Output the (X, Y) coordinate of the center of the cell containing the given text.  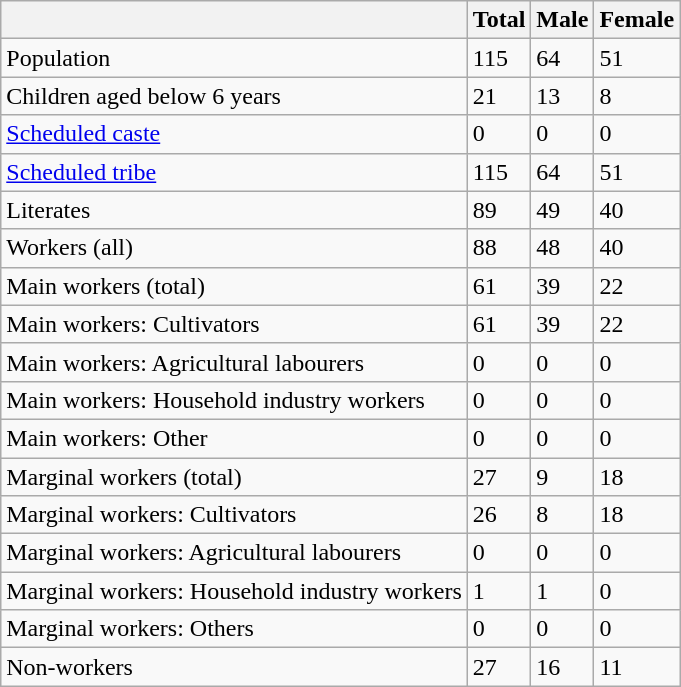
9 (562, 477)
Main workers: Agricultural labourers (234, 362)
88 (499, 248)
11 (637, 667)
Male (562, 20)
Main workers (total) (234, 286)
Marginal workers (total) (234, 477)
Children aged below 6 years (234, 96)
Marginal workers: Household industry workers (234, 591)
Non-workers (234, 667)
Scheduled tribe (234, 172)
Female (637, 20)
Literates (234, 210)
Population (234, 58)
Main workers: Cultivators (234, 324)
48 (562, 248)
Marginal workers: Others (234, 629)
49 (562, 210)
21 (499, 96)
Marginal workers: Agricultural labourers (234, 553)
Scheduled caste (234, 134)
Main workers: Household industry workers (234, 400)
26 (499, 515)
Main workers: Other (234, 438)
Marginal workers: Cultivators (234, 515)
Workers (all) (234, 248)
Total (499, 20)
16 (562, 667)
89 (499, 210)
13 (562, 96)
